From the cell containing the given text, extract its center point as [x, y] coordinate. 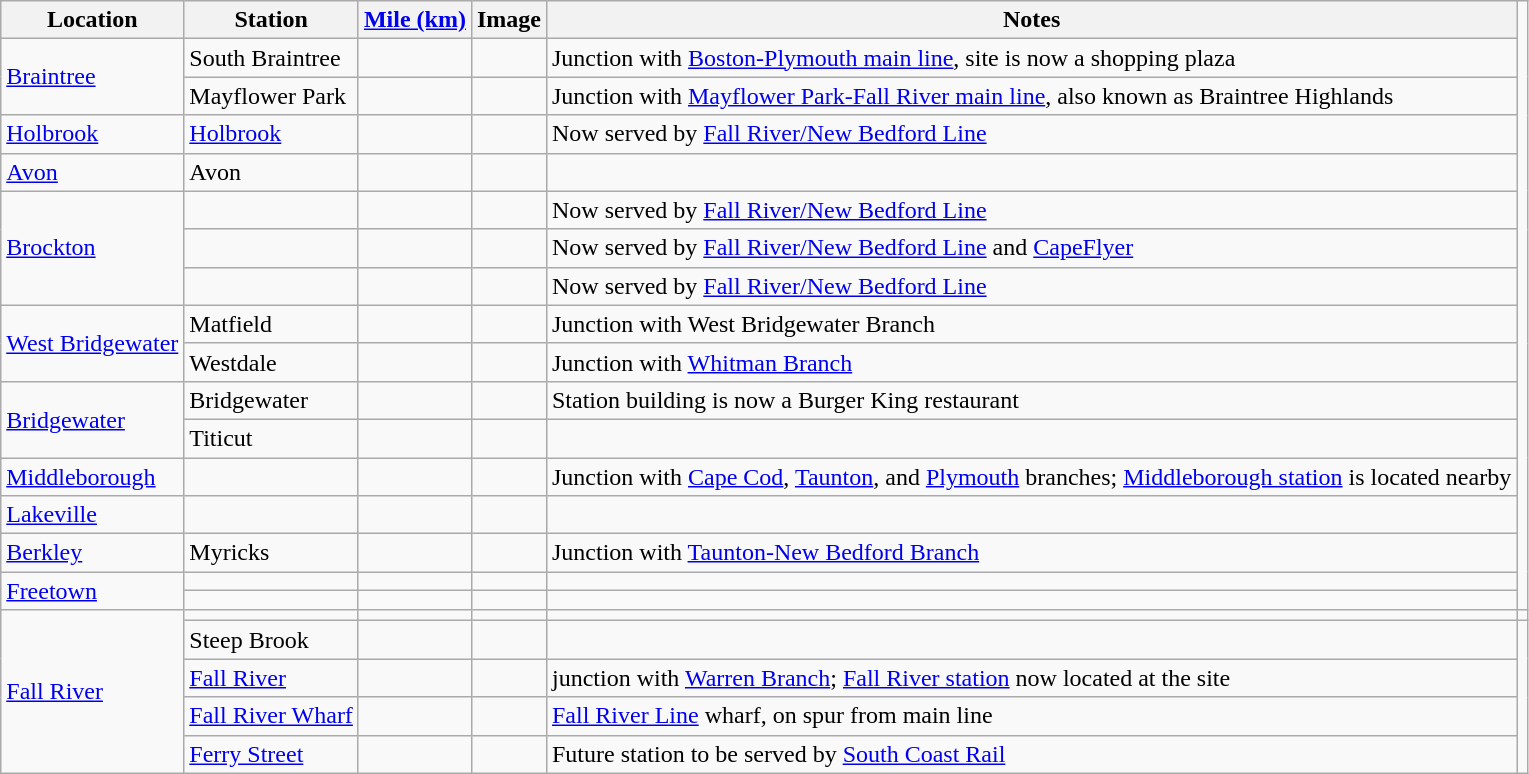
Lakeville [92, 515]
Matfield [272, 324]
junction with Warren Branch; Fall River station now located at the site [1031, 678]
Junction with Whitman Branch [1031, 362]
Berkley [92, 553]
Middleborough [92, 477]
Junction with Boston-Plymouth main line, site is now a shopping plaza [1031, 58]
Future station to be served by South Coast Rail [1031, 754]
Braintree [92, 77]
Junction with Mayflower Park-Fall River main line, also known as Braintree Highlands [1031, 96]
Titicut [272, 438]
Ferry Street [272, 754]
Junction with Taunton-New Bedford Branch [1031, 553]
Junction with West Bridgewater Branch [1031, 324]
Freetown [92, 591]
Notes [1031, 20]
Myricks [272, 553]
Station [272, 20]
Mayflower Park [272, 96]
Fall River Line wharf, on spur from main line [1031, 716]
Steep Brook [272, 640]
Location [92, 20]
Fall River Wharf [272, 716]
Brockton [92, 248]
Now served by Fall River/New Bedford Line and CapeFlyer [1031, 248]
South Braintree [272, 58]
Westdale [272, 362]
West Bridgewater [92, 343]
Mile (km) [414, 20]
Junction with Cape Cod, Taunton, and Plymouth branches; Middleborough station is located nearby [1031, 477]
Station building is now a Burger King restaurant [1031, 400]
Image [508, 20]
